Return [x, y] of the center of cell containing provided text 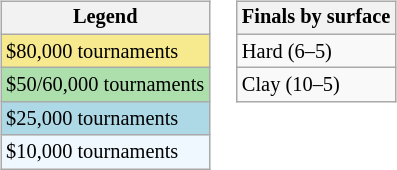
Hard (6–5) [316, 51]
$25,000 tournaments [105, 119]
$50/60,000 tournaments [105, 85]
Finals by surface [316, 18]
Clay (10–5) [316, 85]
$10,000 tournaments [105, 152]
Legend [105, 18]
$80,000 tournaments [105, 51]
